Pinpoint the cell where the given text exists, returning its [X, Y] midpoint coordinate. 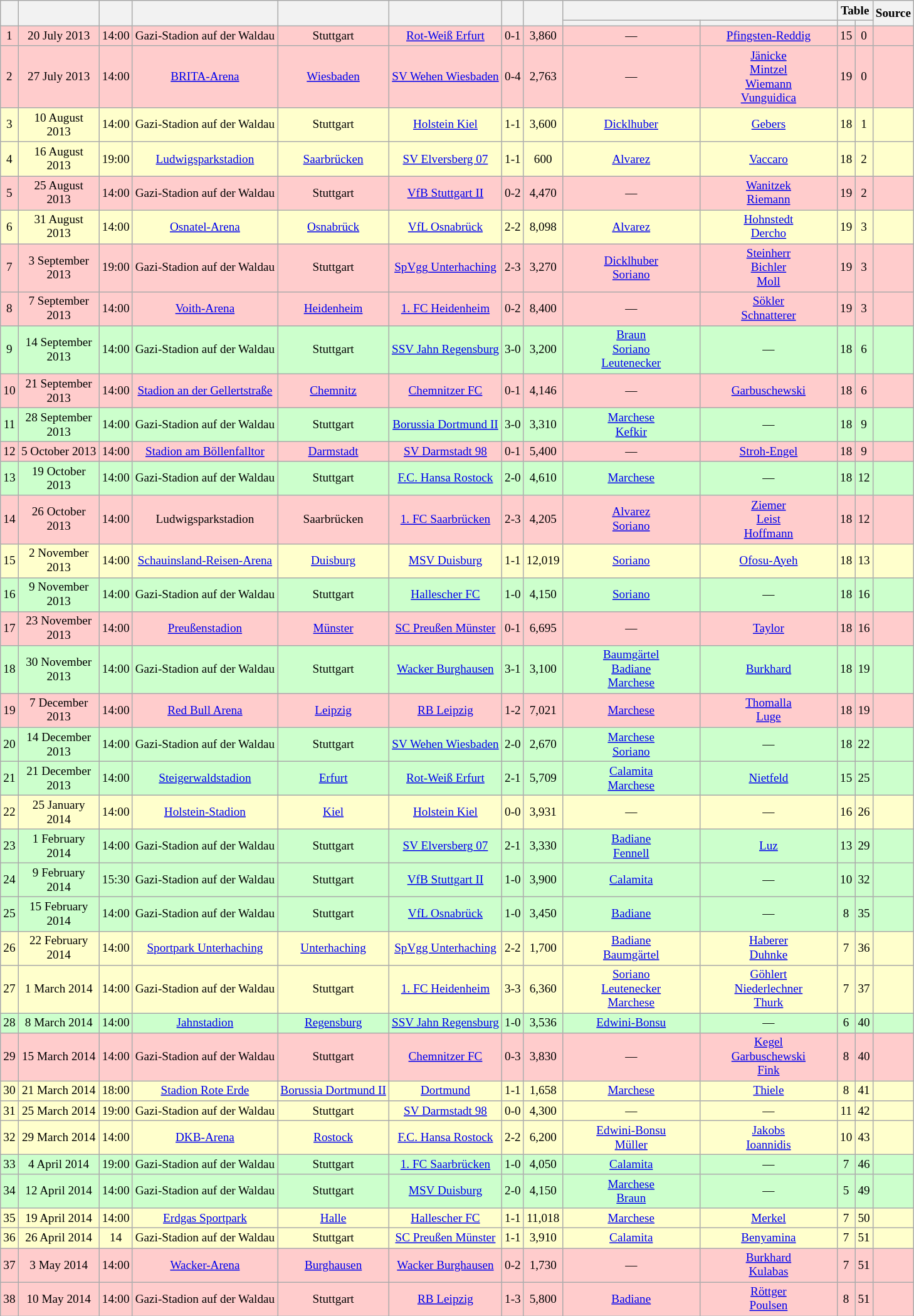
Rostock [334, 1137]
49 [864, 1191]
10 May 2014 [59, 1299]
1,700 [543, 948]
21 [9, 778]
Braun Soriano Leutenecker [631, 350]
4,205 [543, 519]
4,300 [543, 1111]
50 [864, 1218]
0-4 [513, 76]
31 [9, 1111]
Holstein-Stadion [205, 812]
10 August 2013 [59, 125]
Steinherr Bichler Moll [769, 268]
Baumgärtel Badiane Marchese [631, 670]
Jakobs Ioannidis [769, 1137]
2 November 2013 [59, 561]
Osnabrück [334, 227]
2,763 [543, 76]
7 September 2013 [59, 308]
Jahnstadion [205, 1023]
28 [9, 1023]
DKB-Arena [205, 1137]
8,098 [543, 227]
46 [864, 1164]
42 [864, 1111]
1 February 2014 [59, 846]
15 March 2014 [59, 1057]
3,450 [543, 914]
Unterhaching [334, 948]
34 [9, 1191]
16 August 2013 [59, 159]
Steigerwaldstadion [205, 778]
Preußenstadion [205, 628]
9 November 2013 [59, 594]
Thiele [769, 1091]
15 February 2014 [59, 914]
Badiane Fennell [631, 846]
Burghausen [334, 1265]
22 February 2014 [59, 948]
Benyamina [769, 1238]
19 April 2014 [59, 1218]
Halle [334, 1218]
600 [543, 159]
Kegel Garbuschewski Fink [769, 1057]
33 [9, 1164]
27 July 2013 [59, 76]
Table [855, 11]
Marchese Kefkir [631, 424]
Ofosu-Ayeh [769, 561]
0-3 [513, 1057]
3,910 [543, 1238]
9 February 2014 [59, 880]
Gebers [769, 125]
11,018 [543, 1218]
8 March 2014 [59, 1023]
Stadion an der Gellertstraße [205, 391]
Source [893, 14]
6,360 [543, 989]
26 October 2013 [59, 519]
3-3 [513, 989]
Badiane Baumgärtel [631, 948]
Edwini-Bonsu [631, 1023]
Ziemer Leist Hoffmann [769, 519]
4 [9, 159]
Wanitzek Riemann [769, 192]
Marchese Braun [631, 1191]
Münster [334, 628]
Stroh-Engel [769, 451]
Vaccaro [769, 159]
3,830 [543, 1057]
19 October 2013 [59, 478]
Haberer Duhnke [769, 948]
1,658 [543, 1091]
3,200 [543, 350]
23 [9, 846]
Hohnstedt Dercho [769, 227]
Darmstadt [334, 451]
3,270 [543, 268]
3,860 [543, 36]
Chemnitz [334, 391]
3 May 2014 [59, 1265]
38 [9, 1299]
1-2 [513, 710]
43 [864, 1137]
Stadion Rote Erde [205, 1091]
Dicklhuber Soriano [631, 268]
4,470 [543, 192]
30 [9, 1091]
23 November 2013 [59, 628]
8,400 [543, 308]
BRITA-Arena [205, 76]
Heidenheim [334, 308]
14 September 2013 [59, 350]
25 March 2014 [59, 1111]
26 April 2014 [59, 1238]
15:30 [115, 880]
Sportpark Unterhaching [205, 948]
Marchese Soriano [631, 744]
29 March 2014 [59, 1137]
7,021 [543, 710]
2,670 [543, 744]
3,600 [543, 125]
Wacker-Arena [205, 1265]
24 [9, 880]
3 September 2013 [59, 268]
Edwini-Bonsu Müller [631, 1137]
Duisburg [334, 561]
3,310 [543, 424]
4,050 [543, 1164]
1 March 2014 [59, 989]
27 [9, 989]
3,536 [543, 1023]
Röttger Poulsen [769, 1299]
14 December 2013 [59, 744]
Merkel [769, 1218]
Erfurt [334, 778]
25 August 2013 [59, 192]
4 April 2014 [59, 1164]
Sökler Schnatterer [769, 308]
25 January 2014 [59, 812]
21 December 2013 [59, 778]
Erdgas Sportpark [205, 1218]
Taylor [769, 628]
12,019 [543, 561]
5,709 [543, 778]
28 September 2013 [59, 424]
20 [9, 744]
Red Bull Arena [205, 710]
41 [864, 1091]
3,100 [543, 670]
3-1 [513, 670]
Kiel [334, 812]
21 September 2013 [59, 391]
3,931 [543, 812]
Nietfeld [769, 778]
21 March 2014 [59, 1091]
Dortmund [445, 1091]
Garbuschewski [769, 391]
Calamita Marchese [631, 778]
Jänicke Mintzel Wiemann Vunguidica [769, 76]
Schauinsland-Reisen-Arena [205, 561]
Wiesbaden [334, 76]
12 April 2014 [59, 1191]
Luz [769, 846]
4,146 [543, 391]
6,695 [543, 628]
3,330 [543, 846]
30 November 2013 [59, 670]
Leipzig [334, 710]
Göhlert Niederlechner Thurk [769, 989]
Burkhard Kulabas [769, 1265]
Burkhard [769, 670]
Thomalla Luge [769, 710]
1,730 [543, 1265]
18:00 [115, 1091]
1-3 [513, 1299]
17 [9, 628]
4,610 [543, 478]
Alvarez Soriano [631, 519]
Soriano Leutenecker Marchese [631, 989]
5,400 [543, 451]
20 July 2013 [59, 36]
Voith-Arena [205, 308]
Pfingsten-Reddig [769, 36]
31 August 2013 [59, 227]
3,900 [543, 880]
7 December 2013 [59, 710]
5 October 2013 [59, 451]
Dicklhuber [631, 125]
Osnatel-Arena [205, 227]
6,200 [543, 1137]
Regensburg [334, 1023]
5,800 [543, 1299]
Stadion am Böllenfalltor [205, 451]
